Search for the cell housing the specified text and yield its [X, Y] center coordinate. 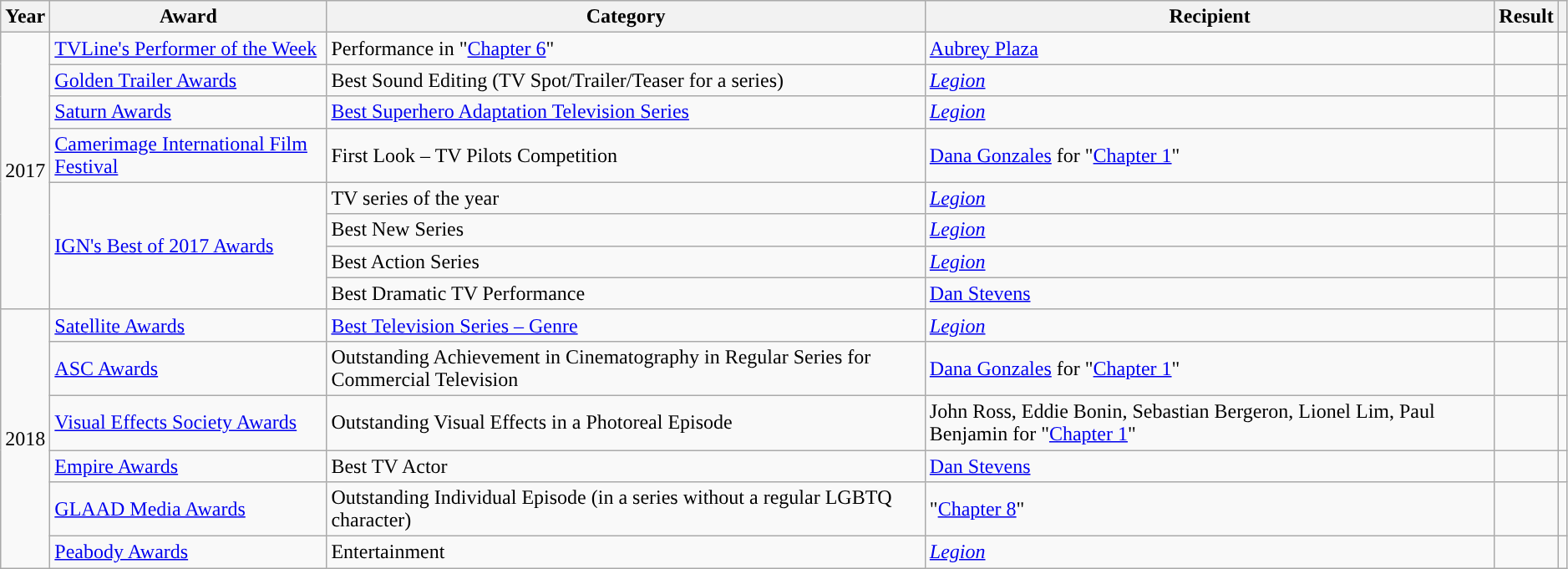
TVLine's Performer of the Week [189, 48]
IGN's Best of 2017 Awards [189, 246]
Golden Trailer Awards [189, 80]
ASC Awards [189, 368]
Performance in "Chapter 6" [626, 48]
Outstanding Individual Episode (in a series without a regular LGBTQ character) [626, 510]
First Look – TV Pilots Competition [626, 155]
Best Dramatic TV Performance [626, 293]
Best Sound Editing (TV Spot/Trailer/Teaser for a series) [626, 80]
Recipient [1210, 17]
Aubrey Plaza [1210, 48]
Year [25, 17]
Camerimage International Film Festival [189, 155]
Award [189, 17]
2018 [25, 438]
Best Television Series – Genre [626, 325]
"Chapter 8" [1210, 510]
2017 [25, 171]
John Ross, Eddie Bonin, Sebastian Bergeron, Lionel Lim, Paul Benjamin for "Chapter 1" [1210, 423]
Best Action Series [626, 262]
Saturn Awards [189, 112]
Best TV Actor [626, 465]
Result [1526, 17]
Category [626, 17]
Best Superhero Adaptation Television Series [626, 112]
Empire Awards [189, 465]
TV series of the year [626, 198]
Entertainment [626, 552]
Outstanding Achievement in Cinematography in Regular Series for Commercial Television [626, 368]
Best New Series [626, 230]
Visual Effects Society Awards [189, 423]
Satellite Awards [189, 325]
Peabody Awards [189, 552]
Outstanding Visual Effects in a Photoreal Episode [626, 423]
GLAAD Media Awards [189, 510]
